Search for the cell housing the specified text and yield its (X, Y) center coordinate. 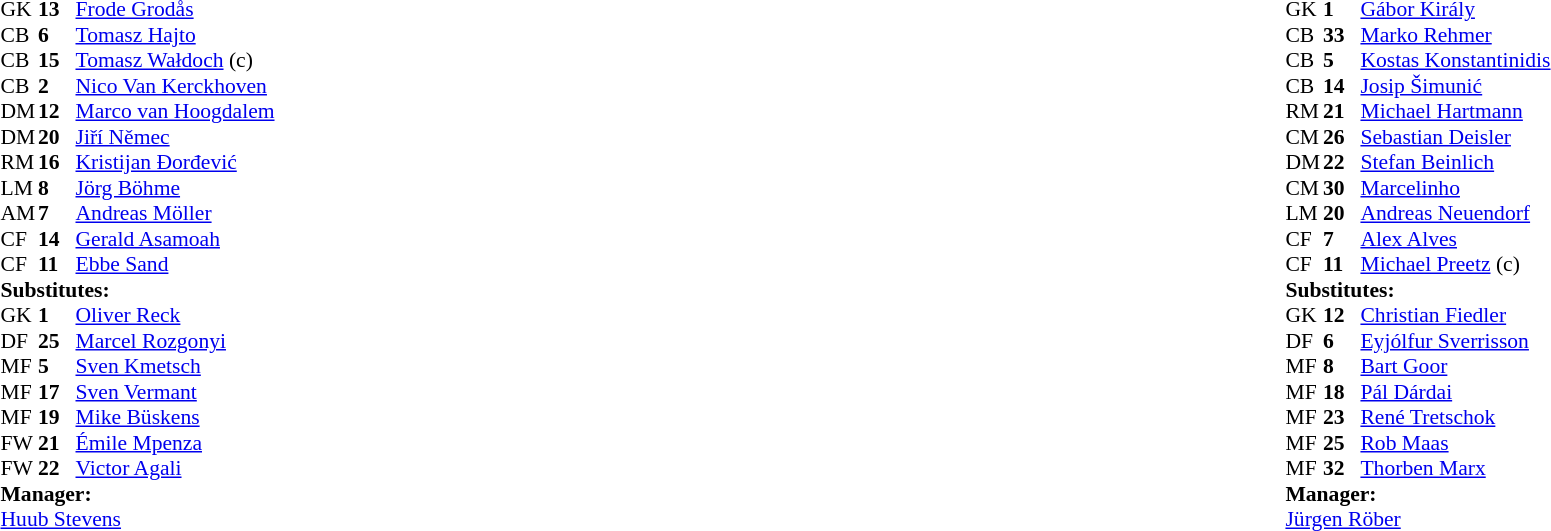
15 (57, 61)
Josip Šimunić (1455, 86)
Bart Goor (1455, 367)
Stefan Beinlich (1455, 163)
AM (19, 213)
René Tretschok (1455, 417)
Victor Agali (176, 469)
Tomasz Wałdoch (c) (176, 61)
Marko Rehmer (1455, 35)
Sven Kmetsch (176, 367)
30 (1342, 188)
Pál Dárdai (1455, 392)
26 (1342, 137)
Eyjólfur Sverrisson (1455, 341)
Oliver Reck (176, 315)
Nico Van Kerckhoven (176, 86)
Michael Hartmann (1455, 111)
Ebbe Sand (176, 265)
Sven Vermant (176, 392)
Gerald Asamoah (176, 239)
Alex Alves (1455, 239)
32 (1342, 469)
33 (1342, 35)
Jörg Böhme (176, 188)
Andreas Möller (176, 213)
Rob Maas (1455, 443)
Kristijan Đorđević (176, 163)
17 (57, 392)
1 (57, 315)
Marcel Rozgonyi (176, 341)
2 (57, 86)
Andreas Neuendorf (1455, 213)
Sebastian Deisler (1455, 137)
23 (1342, 417)
Marcelinho (1455, 188)
18 (1342, 392)
Marco van Hoogdalem (176, 111)
Mike Büskens (176, 417)
Michael Preetz (c) (1455, 265)
Émile Mpenza (176, 443)
Tomasz Hajto (176, 35)
Christian Fiedler (1455, 315)
19 (57, 417)
16 (57, 163)
Jiří Němec (176, 137)
Thorben Marx (1455, 469)
Kostas Konstantinidis (1455, 61)
